Capture the cell that displays the provided text and extract its [X, Y] central coordinate. 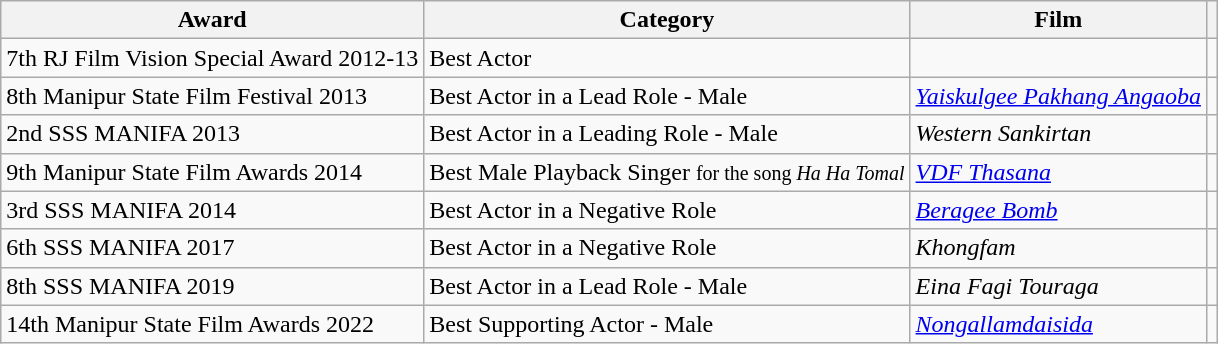
14th Manipur State Film Awards 2022 [212, 324]
Khongfam [1058, 248]
Western Sankirtan [1058, 134]
2nd SSS MANIFA 2013 [212, 134]
Beragee Bomb [1058, 210]
3rd SSS MANIFA 2014 [212, 210]
Yaiskulgee Pakhang Angaoba [1058, 96]
8th Manipur State Film Festival 2013 [212, 96]
Film [1058, 20]
8th SSS MANIFA 2019 [212, 286]
6th SSS MANIFA 2017 [212, 248]
9th Manipur State Film Awards 2014 [212, 172]
Best Actor [667, 58]
Best Male Playback Singer for the song Ha Ha Tomal [667, 172]
VDF Thasana [1058, 172]
Best Supporting Actor - Male [667, 324]
7th RJ Film Vision Special Award 2012-13 [212, 58]
Nongallamdaisida [1058, 324]
Eina Fagi Touraga [1058, 286]
Category [667, 20]
Best Actor in a Leading Role - Male [667, 134]
Award [212, 20]
